Provide the (X, Y) coordinate of the cell's center where the given text is located.  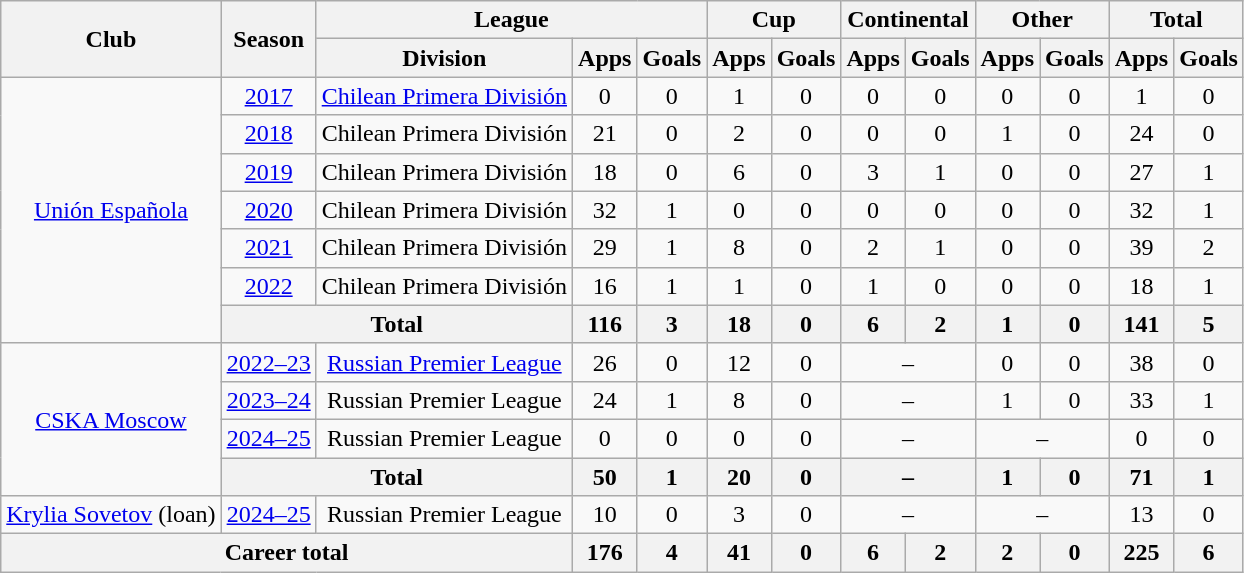
50 (605, 477)
21 (605, 134)
Career total (287, 553)
2023–24 (268, 400)
2017 (268, 96)
League (512, 20)
13 (1141, 515)
CSKA Moscow (111, 419)
Unión Española (111, 210)
2018 (268, 134)
20 (739, 477)
27 (1141, 172)
12 (739, 362)
41 (739, 553)
2019 (268, 172)
4 (672, 553)
Cup (774, 20)
176 (605, 553)
16 (605, 286)
Continental (908, 20)
Other (1042, 20)
10 (605, 515)
38 (1141, 362)
Season (268, 39)
Krylia Sovetov (loan) (111, 515)
71 (1141, 477)
2022 (268, 286)
39 (1141, 248)
2020 (268, 210)
Club (111, 39)
33 (1141, 400)
26 (605, 362)
29 (605, 248)
Division (444, 58)
141 (1141, 324)
2022–23 (268, 362)
2021 (268, 248)
116 (605, 324)
5 (1209, 324)
225 (1141, 553)
